For the text-containing cell, return its midpoint in (x, y) coordinate format. 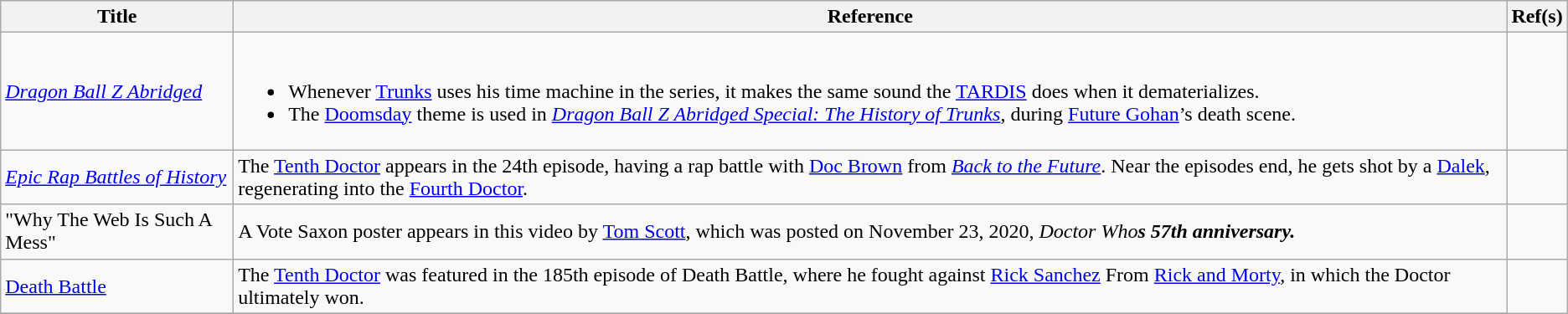
Title (117, 17)
A Vote Saxon poster appears in this video by Tom Scott, which was posted on November 23, 2020, Doctor Whos 57th anniversary. (870, 231)
Dragon Ball Z Abridged (117, 91)
Reference (870, 17)
"Why The Web Is Such A Mess" (117, 231)
Epic Rap Battles of History (117, 178)
Ref(s) (1537, 17)
Death Battle (117, 286)
